Provide the (X, Y) coordinate of the cell's center where the given text is located.  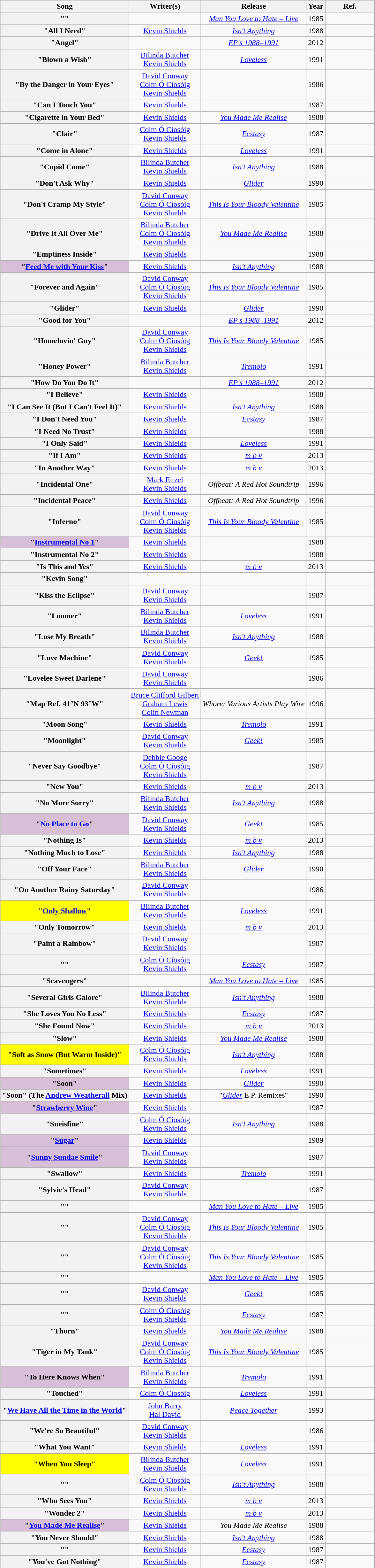
"Kevin Song" (65, 579)
"Slow" (65, 1038)
"In Another Way" (65, 467)
"Only Tomorrow" (65, 927)
Ref. (350, 6)
"I Need No Trust" (65, 431)
"Nothing Much to Lose" (65, 853)
"No More Sorry" (65, 803)
"What You Want" (65, 1447)
"We're So Beautiful" (65, 1431)
Colm Ó Cíosóig (165, 1394)
"Paint a Rainbow" (65, 943)
"Clair" (65, 134)
John BarryHal David (165, 1410)
"How Do You Do It" (65, 382)
"Several Girls Galore" (65, 997)
"I Believe" (65, 395)
"Don't Cramp My Style" (65, 204)
Song (65, 6)
Writer(s) (165, 6)
"We Have All the Time in the World" (65, 1410)
"I Don't Need You" (65, 419)
"Angel" (65, 43)
"Instrumental No 1" (65, 542)
"When You Sleep" (65, 1464)
"Touched" (65, 1394)
"If I Am" (65, 455)
"You Never Should" (65, 1537)
"Scavengers" (65, 981)
"Sugar" (65, 1140)
"Feed Me with Your Kiss" (65, 266)
"Loomer" (65, 616)
Peace Together (254, 1410)
"Never Say Goodbye" (65, 766)
Debbie GoogeColm Ó CíosóigKevin Shields (165, 766)
Year (316, 6)
"Who Sees You" (65, 1501)
Release (254, 6)
"Honey Power" (65, 366)
"Instrumental No 2" (65, 554)
"Off Your Face" (65, 869)
"Only Shallow" (65, 911)
"Cigarette in Your Bed" (65, 117)
"Thorn" (65, 1331)
"Moon Song" (65, 724)
"Come in Alone" (65, 150)
"Map Ref. 41°N 93°W" (65, 703)
"I Can See It (But I Can't Feel It)" (65, 407)
"Homelovin' Guy" (65, 341)
"She Found Now" (65, 1026)
"Wonder 2" (65, 1513)
"Soft as Snow (But Warm Inside)" (65, 1054)
"Sueisfine" (65, 1124)
"Glider E.P. Remixes" (254, 1095)
"Cupid Come" (65, 167)
"No Place to Go" (65, 824)
"She Loves You No Less" (65, 1014)
"Love Machine" (65, 658)
"Sometimes" (65, 1071)
"Lovelee Sweet Darlene" (65, 678)
"All I Need" (65, 31)
"On Another Rainy Saturday" (65, 890)
Mark EitzelKevin Shields (165, 484)
"Kiss the Eclipse" (65, 595)
"Soon" (65, 1083)
1989 (316, 1140)
"Nothing Is" (65, 840)
"To Here Knows When" (65, 1377)
Bilinda ButcherColm Ó CíosóigKevin Shields (165, 234)
"Incidental One" (65, 484)
"Is This and Yes" (65, 567)
"Inferno" (65, 521)
"Soon" (The Andrew Weatherall Mix) (65, 1095)
"You Made Me Realise" (65, 1525)
Bruce Clifford GilbertGraham LewisColin Newman (165, 703)
"Forever and Again" (65, 287)
"Moonlight" (65, 741)
"Incidental Peace" (65, 501)
"Strawberry Wine" (65, 1108)
"Glider" (65, 308)
"Don't Ask Why" (65, 183)
"Good for You" (65, 320)
"Tiger in My Tank" (65, 1352)
"Emptiness Inside" (65, 254)
"You've Got Nothing" (65, 1562)
1993 (316, 1410)
"Drive It All Over Me" (65, 234)
"By the Danger in Your Eyes" (65, 84)
"New You" (65, 787)
"Sunny Sundae Smile" (65, 1157)
"Can I Touch You" (65, 105)
"I Only Said" (65, 443)
"Swallow" (65, 1173)
Whore: Various Artists Play Wire (254, 703)
"Lose My Breath" (65, 637)
"Blown a Wish" (65, 59)
"Sylvie's Head" (65, 1190)
